Scan for the cell matching the given text and deliver its [x, y] coordinate at center. 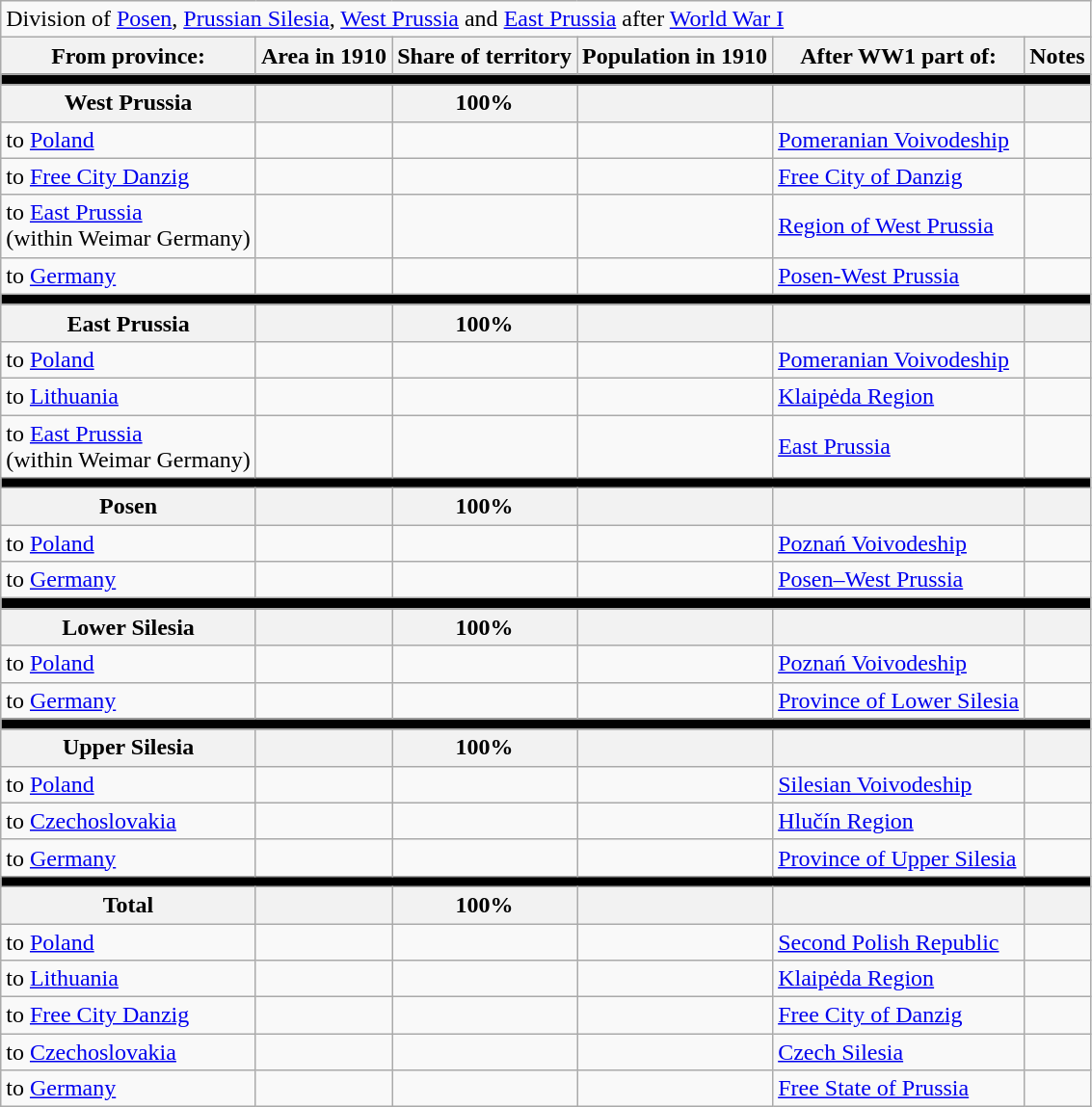
Posen-West Prussia [898, 276]
Lower Silesia [129, 627]
West Prussia [129, 103]
Hlučín Region [898, 821]
Total [129, 905]
Province of Upper Silesia [898, 857]
Free State of Prussia [898, 1089]
Czech Silesia [898, 1052]
Upper Silesia [129, 748]
Area in 1910 [324, 56]
Division of Posen, Prussian Silesia, West Prussia and East Prussia after World War I [546, 19]
From province: [129, 56]
Posen–West Prussia [898, 580]
Notes [1057, 56]
Region of West Prussia [898, 225]
After WW1 part of: [898, 56]
Share of territory [485, 56]
Silesian Voivodeship [898, 784]
Posen [129, 507]
Province of Lower Silesia [898, 700]
Second Polish Republic [898, 941]
Population in 1910 [675, 56]
